Return the [x, y] coordinate for the center point of the cell that contains the specified text.  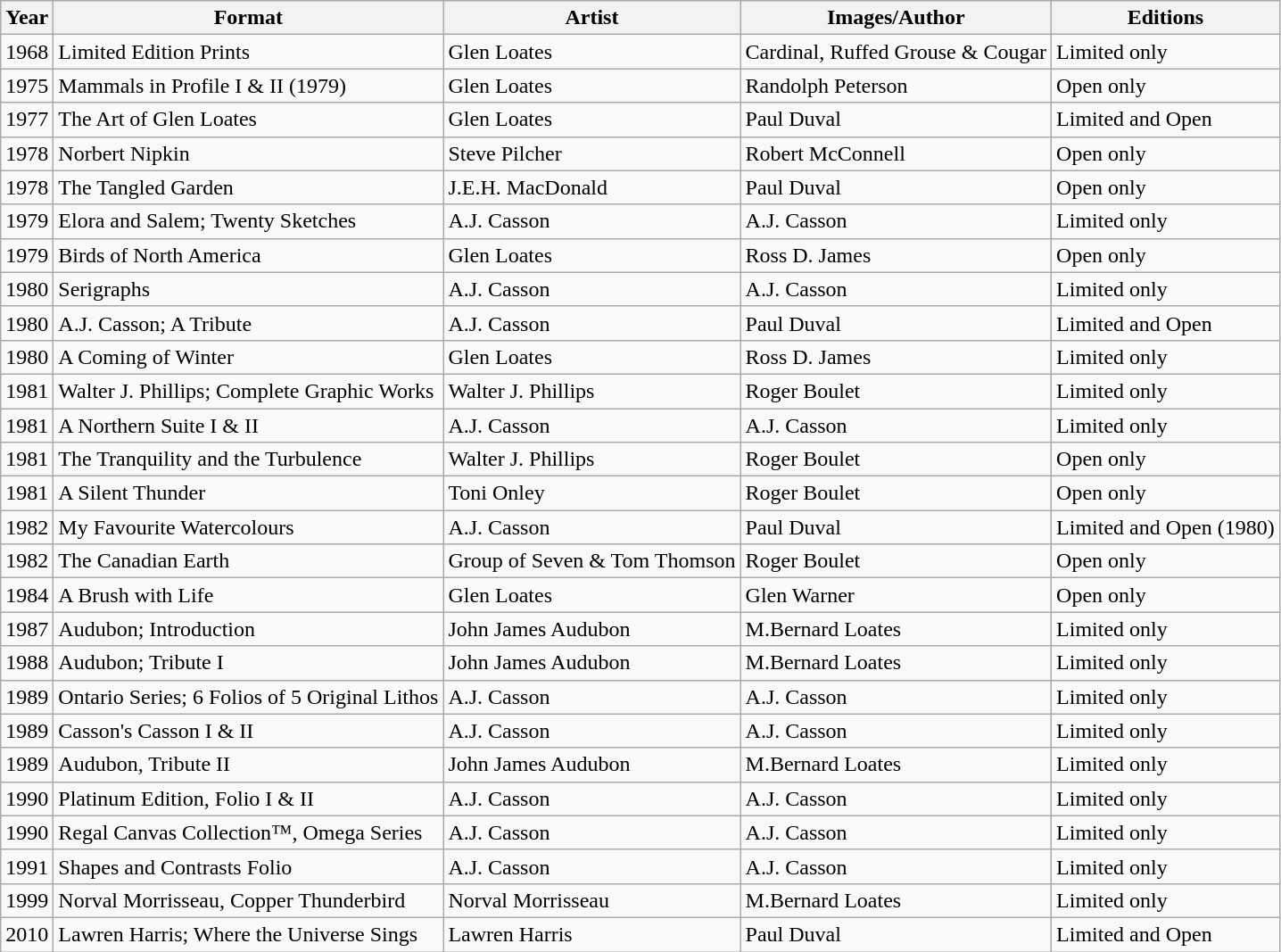
Ontario Series; 6 Folios of 5 Original Lithos [248, 697]
Robert McConnell [896, 153]
Toni Onley [592, 493]
Birds of North America [248, 255]
Limited and Open (1980) [1166, 527]
1975 [27, 86]
Norbert Nipkin [248, 153]
The Art of Glen Loates [248, 120]
Casson's Casson I & II [248, 731]
1968 [27, 52]
Norval Morrisseau, Copper Thunderbird [248, 900]
A Coming of Winter [248, 357]
1977 [27, 120]
The Tranquility and the Turbulence [248, 459]
Editions [1166, 18]
Lawren Harris; Where the Universe Sings [248, 934]
The Canadian Earth [248, 561]
Shapes and Contrasts Folio [248, 866]
1987 [27, 629]
Cardinal, Ruffed Grouse & Cougar [896, 52]
Walter J. Phillips; Complete Graphic Works [248, 391]
My Favourite Watercolours [248, 527]
J.E.H. MacDonald [592, 187]
Limited Edition Prints [248, 52]
Audubon, Tribute II [248, 765]
Norval Morrisseau [592, 900]
Year [27, 18]
1984 [27, 595]
Elora and Salem; Twenty Sketches [248, 221]
Platinum Edition, Folio I & II [248, 799]
Group of Seven & Tom Thomson [592, 561]
1988 [27, 663]
Images/Author [896, 18]
Steve Pilcher [592, 153]
A Silent Thunder [248, 493]
1991 [27, 866]
Lawren Harris [592, 934]
Serigraphs [248, 289]
A Brush with Life [248, 595]
2010 [27, 934]
Regal Canvas Collection™, Omega Series [248, 832]
Artist [592, 18]
Audubon; Tribute I [248, 663]
1999 [27, 900]
A Northern Suite I & II [248, 426]
Glen Warner [896, 595]
Format [248, 18]
Mammals in Profile I & II (1979) [248, 86]
The Tangled Garden [248, 187]
A.J. Casson; A Tribute [248, 323]
Randolph Peterson [896, 86]
Audubon; Introduction [248, 629]
